Extract the [X, Y] coordinate from the center of the cell holding the provided text.  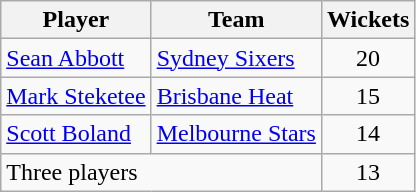
20 [368, 58]
Sydney Sixers [236, 58]
Player [76, 20]
Scott Boland [76, 134]
15 [368, 96]
Mark Steketee [76, 96]
14 [368, 134]
13 [368, 172]
Brisbane Heat [236, 96]
Three players [162, 172]
Sean Abbott [76, 58]
Wickets [368, 20]
Melbourne Stars [236, 134]
Team [236, 20]
